Pinpoint the cell where the given text exists, returning its [X, Y] midpoint coordinate. 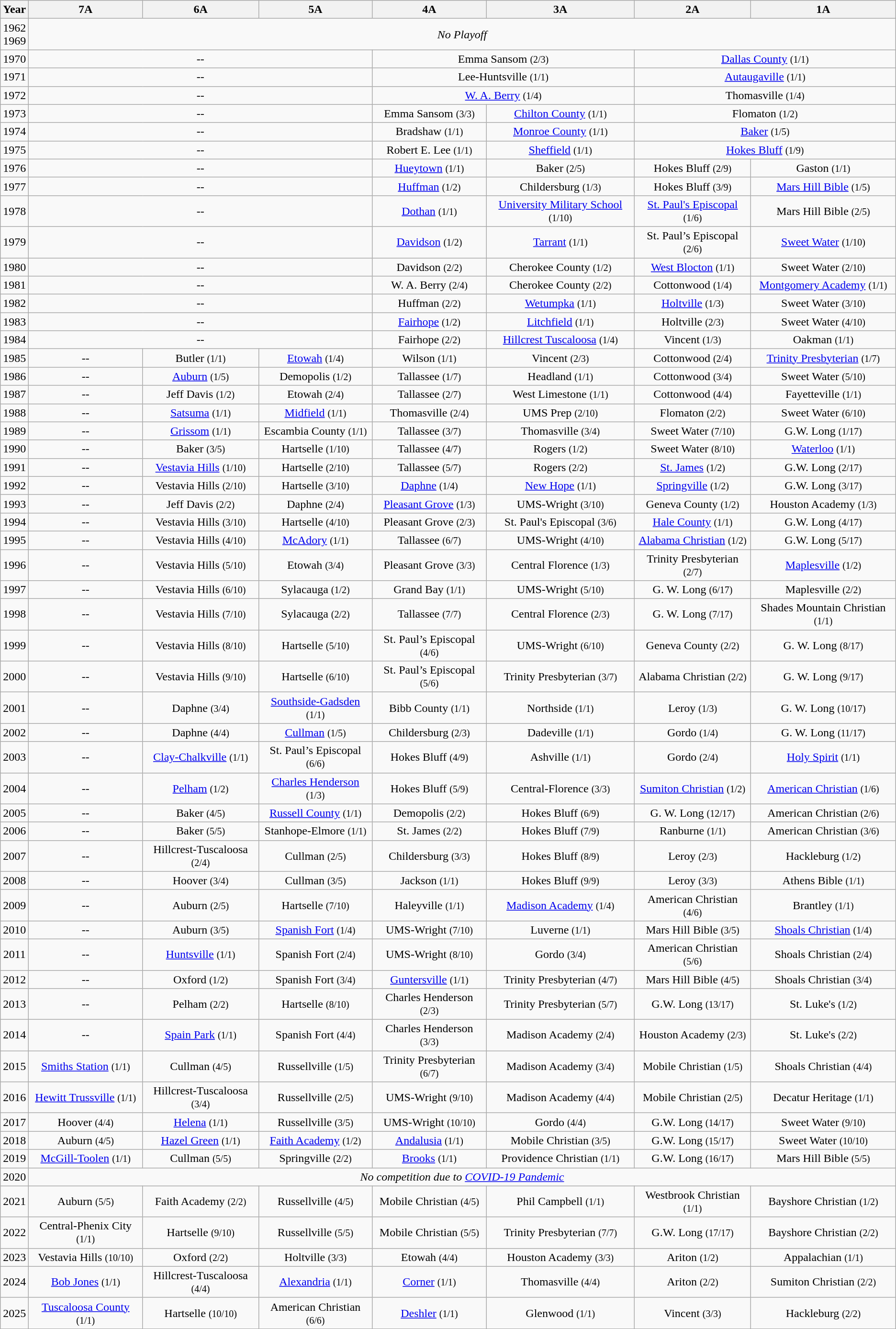
Tallassee (6/7) [430, 540]
2016 [14, 1097]
1987 [14, 394]
Trinity Presbyterian (5/7) [560, 1004]
Pleasant Grove (1/3) [430, 504]
St. Paul’s Episcopal (5/6) [430, 677]
Gordo (1/4) [692, 732]
Hueytown (1/1) [430, 168]
McAdory (1/1) [315, 540]
Davidson (2/2) [430, 267]
2002 [14, 732]
Demopolis (2/2) [430, 813]
Central-Florence (3/3) [560, 788]
Vincent (2/3) [560, 358]
Dothan (1/1) [430, 211]
Lee-Huntsville (1/1) [504, 77]
4A [430, 10]
1978 [14, 211]
2009 [14, 905]
Tallassee (3/7) [430, 431]
Baker (3/5) [201, 449]
Hillcrest-Tuscaloosa (3/4) [201, 1097]
Sweet Water (3/10) [823, 304]
Headland (1/1) [560, 376]
Leroy (2/3) [692, 856]
West Blocton (1/1) [692, 267]
2018 [14, 1140]
2012 [14, 979]
1977 [14, 186]
Tallassee (7/7) [430, 615]
Westbrook Christian (1/1) [692, 1202]
1989 [14, 431]
1996 [14, 565]
Houston Academy (3/3) [560, 1257]
Spanish Fort (3/4) [315, 979]
G. W. Long (9/17) [823, 677]
Wetumpka (1/1) [560, 304]
Hoover (4/4) [86, 1122]
Oxford (2/2) [201, 1257]
Geneva County (2/2) [692, 645]
Spanish Fort (4/4) [315, 1035]
G.W. Long (16/17) [692, 1159]
Vestavia Hills (2/10) [201, 485]
Trinity Presbyterian (1/7) [823, 358]
Mars Hill Bible (5/5) [823, 1159]
Bibb County (1/1) [430, 708]
Brantley (1/1) [823, 905]
Oxford (1/2) [201, 979]
Cherokee County (2/2) [560, 285]
2019 [14, 1159]
Alabama Christian (2/2) [692, 677]
Vestavia Hills (10/10) [86, 1257]
2003 [14, 757]
1993 [14, 504]
19621969 [14, 34]
Alabama Christian (1/2) [692, 540]
2013 [14, 1004]
2005 [14, 813]
Daphne (2/4) [315, 504]
Year [14, 10]
Hoover (3/4) [201, 880]
Hartselle (1/10) [315, 449]
Mars Hill Bible (1/5) [823, 186]
Sweet Water (2/10) [823, 267]
Vincent (3/3) [692, 1313]
Charles Henderson (1/3) [315, 788]
Mobile Christian (4/5) [430, 1202]
Pleasant Grove (3/3) [430, 565]
Childersburg (3/3) [430, 856]
Russellville (3/5) [315, 1122]
Sheffield (1/1) [560, 150]
Hackleburg (2/2) [823, 1313]
Charles Henderson (2/3) [430, 1004]
1982 [14, 304]
Satsuma (1/1) [201, 413]
Hillcrest Tuscaloosa (1/4) [560, 340]
Hokes Bluff (6/9) [560, 813]
Houston Academy (2/3) [692, 1035]
Shoals Christian (1/4) [823, 930]
Central Florence (2/3) [560, 615]
G. W. Long (8/17) [823, 645]
Hartselle (4/10) [315, 522]
Emma Sansom (3/3) [430, 113]
Madison Academy (1/4) [560, 905]
Thomasville (3/4) [560, 431]
Brooks (1/1) [430, 1159]
2017 [14, 1122]
2004 [14, 788]
Auburn (4/5) [86, 1140]
Flomaton (2/2) [692, 413]
Sweet Water (7/10) [692, 431]
1988 [14, 413]
UMS Prep (2/10) [560, 413]
Shades Mountain Christian (1/1) [823, 615]
Tarrant (1/1) [560, 242]
G.W. Long (15/17) [692, 1140]
Childersburg (2/3) [430, 732]
Russellville (1/5) [315, 1067]
Charles Henderson (3/3) [430, 1035]
Spain Park (1/1) [201, 1035]
Vincent (1/3) [692, 340]
Spanish Fort (2/4) [315, 955]
1974 [14, 132]
Midfield (1/1) [315, 413]
Chilton County (1/1) [560, 113]
Ariton (2/2) [692, 1282]
Hazel Green (1/1) [201, 1140]
Hartselle (5/10) [315, 645]
Hartselle (9/10) [201, 1232]
Providence Christian (1/1) [560, 1159]
Wilson (1/1) [430, 358]
Hillcrest-Tuscaloosa (2/4) [201, 856]
Northside (1/1) [560, 708]
1971 [14, 77]
G.W. Long (14/17) [692, 1122]
Madison Academy (4/4) [560, 1097]
American Christian (1/6) [823, 788]
UMS-Wright (5/10) [560, 590]
Hackleburg (1/2) [823, 856]
Huffman (2/2) [430, 304]
G.W. Long (2/17) [823, 467]
Gaston (1/1) [823, 168]
Etowah (2/4) [315, 394]
Corner (1/1) [430, 1282]
Escambia County (1/1) [315, 431]
St. James (2/2) [430, 831]
St. Luke's (1/2) [823, 1004]
American Christian (3/6) [823, 831]
Central-Phenix City (1/1) [86, 1232]
Russell County (1/1) [315, 813]
Sweet Water (1/10) [823, 242]
Pleasant Grove (2/3) [430, 522]
Cullman (5/5) [201, 1159]
Holtville (3/3) [315, 1257]
Vestavia Hills (8/10) [201, 645]
Springville (2/2) [315, 1159]
1991 [14, 467]
2020 [14, 1177]
Hokes Bluff (8/9) [560, 856]
Baker (1/5) [765, 132]
Hartselle (6/10) [315, 677]
UMS-Wright (4/10) [560, 540]
G. W. Long (6/17) [692, 590]
Vestavia Hills (3/10) [201, 522]
1985 [14, 358]
Baker (4/5) [201, 813]
2024 [14, 1282]
Mobile Christian (3/5) [560, 1140]
2008 [14, 880]
Clay-Chalkville (1/1) [201, 757]
St. Paul's Episcopal (1/6) [692, 211]
Springville (1/2) [692, 485]
Geneva County (1/2) [692, 504]
1992 [14, 485]
St. Paul’s Episcopal (6/6) [315, 757]
Monroe County (1/1) [560, 132]
UMS-Wright (9/10) [430, 1097]
West Limestone (1/1) [560, 394]
Sweet Water (6/10) [823, 413]
Hartselle (2/10) [315, 467]
1999 [14, 645]
Trinity Presbyterian (2/7) [692, 565]
Central Florence (1/3) [560, 565]
2011 [14, 955]
Smiths Station (1/1) [86, 1067]
1981 [14, 285]
G. W. Long (11/17) [823, 732]
UMS-Wright (8/10) [430, 955]
1973 [14, 113]
Bayshore Christian (1/2) [823, 1202]
Childersburg (1/3) [560, 186]
Oakman (1/1) [823, 340]
Pelham (2/2) [201, 1004]
Leroy (3/3) [692, 880]
Madison Academy (3/4) [560, 1067]
McGill-Toolen (1/1) [86, 1159]
Bradshaw (1/1) [430, 132]
Vestavia Hills (4/10) [201, 540]
Gordo (3/4) [560, 955]
2010 [14, 930]
American Christian (4/6) [692, 905]
Shoals Christian (4/4) [823, 1067]
St. Paul’s Episcopal (4/6) [430, 645]
Holy Spirit (1/1) [823, 757]
2000 [14, 677]
Trinity Presbyterian (7/7) [560, 1232]
Hokes Bluff (5/9) [430, 788]
Andalusia (1/1) [430, 1140]
Mobile Christian (1/5) [692, 1067]
Trinity Presbyterian (3/7) [560, 677]
Hillcrest-Tuscaloosa (4/4) [201, 1282]
New Hope (1/1) [560, 485]
Emma Sansom (2/3) [504, 59]
American Christian (2/6) [823, 813]
G.W. Long (4/17) [823, 522]
Cottonwood (1/4) [692, 285]
Mobile Christian (5/5) [430, 1232]
Guntersville (1/1) [430, 979]
Auburn (3/5) [201, 930]
Huffman (1/2) [430, 186]
Faith Academy (2/2) [201, 1202]
Mars Hill Bible (2/5) [823, 211]
1983 [14, 322]
Sylacauga (2/2) [315, 615]
American Christian (5/6) [692, 955]
Daphne (1/4) [430, 485]
No competition due to COVID-19 Pandemic [462, 1177]
Trinity Presbyterian (6/7) [430, 1067]
Shoals Christian (2/4) [823, 955]
Shoals Christian (3/4) [823, 979]
Etowah (1/4) [315, 358]
Russellville (5/5) [315, 1232]
Phil Campbell (1/1) [560, 1202]
1A [823, 10]
1976 [14, 168]
Auburn (5/5) [86, 1202]
1970 [14, 59]
W. A. Berry (1/4) [504, 95]
2007 [14, 856]
Haleyville (1/1) [430, 905]
UMS-Wright (7/10) [430, 930]
Hartselle (8/10) [315, 1004]
Baker (2/5) [560, 168]
G.W. Long (1/17) [823, 431]
2022 [14, 1232]
Cullman (2/5) [315, 856]
1975 [14, 150]
G.W. Long (3/17) [823, 485]
St. James (1/2) [692, 467]
Hokes Bluff (2/9) [692, 168]
Rogers (1/2) [560, 449]
Holtville (1/3) [692, 304]
G. W. Long (10/17) [823, 708]
Cullman (1/5) [315, 732]
American Christian (6/6) [315, 1313]
Hokes Bluff (9/9) [560, 880]
Sweet Water (4/10) [823, 322]
Etowah (3/4) [315, 565]
Trinity Presbyterian (4/7) [560, 979]
Appalachian (1/1) [823, 1257]
Cottonwood (3/4) [692, 376]
1997 [14, 590]
Auburn (1/5) [201, 376]
Mobile Christian (2/5) [692, 1097]
G.W. Long (13/17) [692, 1004]
Hokes Bluff (7/9) [560, 831]
Rogers (2/2) [560, 467]
Ashville (1/1) [560, 757]
Cottonwood (2/4) [692, 358]
Cullman (3/5) [315, 880]
Jeff Davis (1/2) [201, 394]
Decatur Heritage (1/1) [823, 1097]
G.W. Long (5/17) [823, 540]
1986 [14, 376]
Thomasville (2/4) [430, 413]
Jackson (1/1) [430, 880]
Flomaton (1/2) [765, 113]
Tallassee (4/7) [430, 449]
Holtville (2/3) [692, 322]
Cherokee County (1/2) [560, 267]
Fairhope (2/2) [430, 340]
Davidson (1/2) [430, 242]
Sweet Water (5/10) [823, 376]
1990 [14, 449]
2001 [14, 708]
Baker (5/5) [201, 831]
Southside-Gadsden (1/1) [315, 708]
Hartselle (3/10) [315, 485]
Grand Bay (1/1) [430, 590]
Houston Academy (1/3) [823, 504]
Hewitt Trussville (1/1) [86, 1097]
Jeff Davis (2/2) [201, 504]
Montgomery Academy (1/1) [823, 285]
Dadeville (1/1) [560, 732]
Bayshore Christian (2/2) [823, 1232]
2006 [14, 831]
Sylacauga (1/2) [315, 590]
Cullman (4/5) [201, 1067]
Robert E. Lee (1/1) [430, 150]
Sumiton Christian (2/2) [823, 1282]
Helena (1/1) [201, 1122]
Tallassee (2/7) [430, 394]
1994 [14, 522]
Vestavia Hills (5/10) [201, 565]
Leroy (1/3) [692, 708]
Spanish Fort (1/4) [315, 930]
Gordo (2/4) [692, 757]
Fayetteville (1/1) [823, 394]
Maplesville (2/2) [823, 590]
Dallas County (1/1) [765, 59]
Faith Academy (1/2) [315, 1140]
Mars Hill Bible (4/5) [692, 979]
Daphne (4/4) [201, 732]
G. W. Long (7/17) [692, 615]
Vestavia Hills (7/10) [201, 615]
2023 [14, 1257]
Madison Academy (2/4) [560, 1035]
Athens Bible (1/1) [823, 880]
Luverne (1/1) [560, 930]
Ariton (1/2) [692, 1257]
Daphne (3/4) [201, 708]
No Playoff [462, 34]
Etowah (4/4) [430, 1257]
Mars Hill Bible (3/5) [692, 930]
Bob Jones (1/1) [86, 1282]
G.W. Long (17/17) [692, 1232]
Maplesville (1/2) [823, 565]
1995 [14, 540]
Gordo (4/4) [560, 1122]
Litchfield (1/1) [560, 322]
Autaugaville (1/1) [765, 77]
St. Luke's (2/2) [823, 1035]
St. Paul’s Episcopal (2/6) [692, 242]
Hartselle (10/10) [201, 1313]
1972 [14, 95]
Russellville (4/5) [315, 1202]
Hartselle (7/10) [315, 905]
6A [201, 10]
Butler (1/1) [201, 358]
Vestavia Hills (1/10) [201, 467]
Thomasville (4/4) [560, 1282]
UMS-Wright (3/10) [560, 504]
Ranburne (1/1) [692, 831]
Pelham (1/2) [201, 788]
Tallassee (1/7) [430, 376]
Auburn (2/5) [201, 905]
Sweet Water (8/10) [692, 449]
Sweet Water (9/10) [823, 1122]
Cottonwood (4/4) [692, 394]
Russellville (2/5) [315, 1097]
Vestavia Hills (6/10) [201, 590]
2021 [14, 1202]
Tallassee (5/7) [430, 467]
Hokes Bluff (1/9) [765, 150]
Huntsville (1/1) [201, 955]
1980 [14, 267]
W. A. Berry (2/4) [430, 285]
Vestavia Hills (9/10) [201, 677]
Hale County (1/1) [692, 522]
Glenwood (1/1) [560, 1313]
UMS-Wright (6/10) [560, 645]
1984 [14, 340]
Stanhope-Elmore (1/1) [315, 831]
2015 [14, 1067]
Hokes Bluff (4/9) [430, 757]
Alexandria (1/1) [315, 1282]
Waterloo (1/1) [823, 449]
Fairhope (1/2) [430, 322]
UMS-Wright (10/10) [430, 1122]
St. Paul's Episcopal (3/6) [560, 522]
Thomasville (1/4) [765, 95]
1979 [14, 242]
Grissom (1/1) [201, 431]
3A [560, 10]
2025 [14, 1313]
G. W. Long (12/17) [692, 813]
Tuscaloosa County (1/1) [86, 1313]
University Military School (1/10) [560, 211]
Hokes Bluff (3/9) [692, 186]
Sweet Water (10/10) [823, 1140]
2014 [14, 1035]
1998 [14, 615]
Deshler (1/1) [430, 1313]
2A [692, 10]
Sumiton Christian (1/2) [692, 788]
7A [86, 10]
Demopolis (1/2) [315, 376]
5A [315, 10]
